Search for the cell housing the specified text and yield its (x, y) center coordinate. 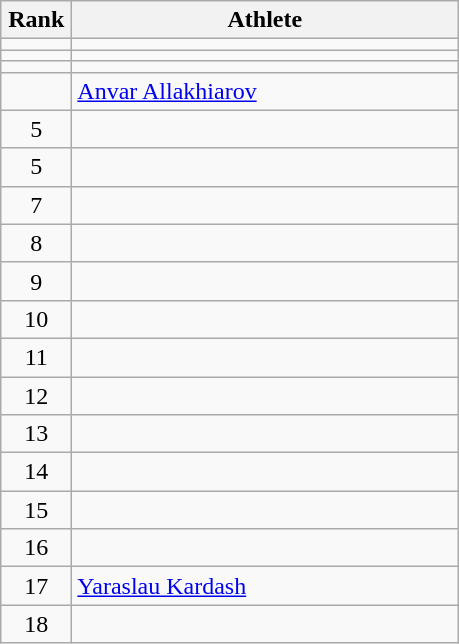
15 (36, 510)
11 (36, 357)
14 (36, 472)
13 (36, 434)
18 (36, 624)
Athlete (265, 20)
12 (36, 395)
Yaraslau Kardash (265, 586)
9 (36, 281)
7 (36, 205)
Anvar Allakhiarov (265, 91)
17 (36, 586)
16 (36, 548)
8 (36, 243)
10 (36, 319)
Rank (36, 20)
